Locate the cell with the specified text and output its [x, y] center coordinate. 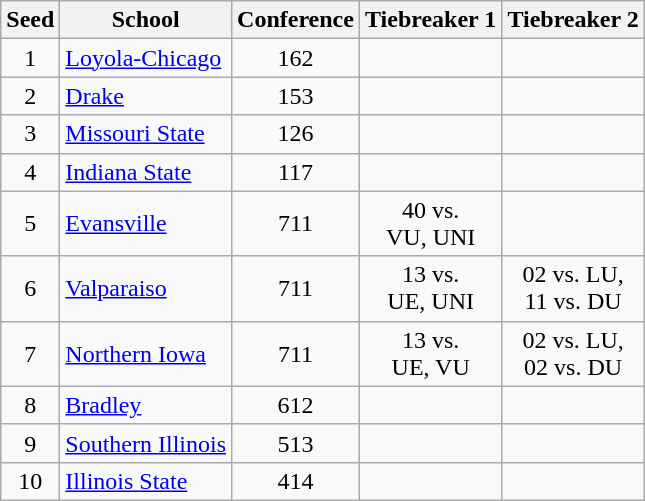
Drake [146, 96]
414 [296, 481]
10 [30, 481]
8 [30, 405]
612 [296, 405]
6 [30, 288]
Missouri State [146, 134]
02 vs. LU,11 vs. DU [573, 288]
Evansville [146, 224]
40 vs.VU, UNI [430, 224]
4 [30, 172]
126 [296, 134]
Loyola-Chicago [146, 58]
Tiebreaker 1 [430, 20]
Illinois State [146, 481]
Valparaiso [146, 288]
Seed [30, 20]
3 [30, 134]
2 [30, 96]
117 [296, 172]
7 [30, 354]
5 [30, 224]
Southern Illinois [146, 443]
1 [30, 58]
13 vs.UE, VU [430, 354]
School [146, 20]
Conference [296, 20]
Bradley [146, 405]
Northern Iowa [146, 354]
Tiebreaker 2 [573, 20]
02 vs. LU,02 vs. DU [573, 354]
13 vs.UE, UNI [430, 288]
513 [296, 443]
162 [296, 58]
153 [296, 96]
Indiana State [146, 172]
9 [30, 443]
